Provide the (x, y) coordinate of the cell's center where the given text is located.  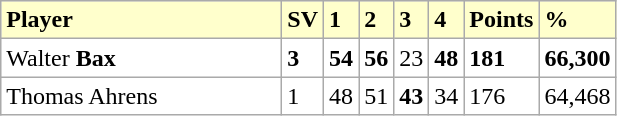
% (578, 20)
56 (376, 58)
54 (342, 58)
Walter Bax (142, 58)
SV (303, 20)
64,468 (578, 96)
66,300 (578, 58)
Points (502, 20)
43 (412, 96)
176 (502, 96)
2 (376, 20)
34 (446, 96)
Thomas Ahrens (142, 96)
4 (446, 20)
51 (376, 96)
23 (412, 58)
Player (142, 20)
181 (502, 58)
